For the text-containing cell, return its midpoint in (X, Y) coordinate format. 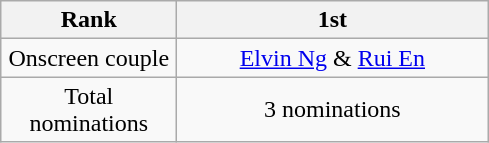
Total nominations (89, 110)
Onscreen couple (89, 58)
Elvin Ng & Rui En (332, 58)
3 nominations (332, 110)
Rank (89, 20)
1st (332, 20)
